Return the [x, y] coordinate for the center point of the cell that contains the specified text.  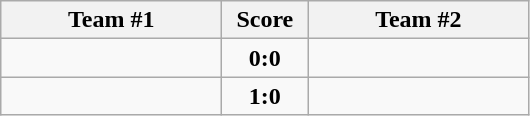
1:0 [265, 96]
Team #1 [112, 20]
Team #2 [418, 20]
0:0 [265, 58]
Score [265, 20]
